Extract the (x, y) coordinate from the center of the cell holding the provided text.  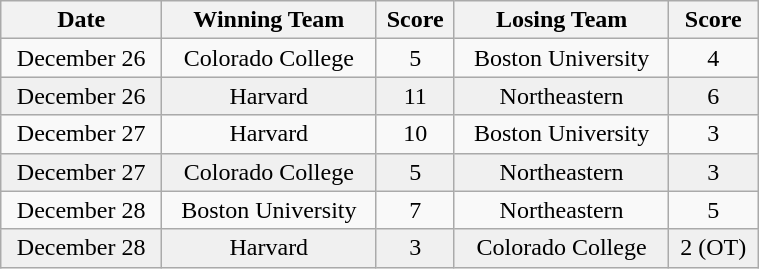
Date (82, 20)
10 (415, 134)
11 (415, 96)
4 (714, 58)
6 (714, 96)
Losing Team (562, 20)
2 (OT) (714, 248)
7 (415, 210)
Winning Team (270, 20)
